Return [x, y] of the center of cell containing provided text 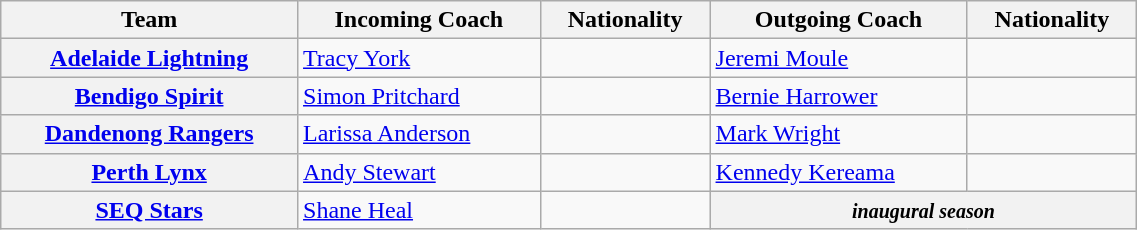
Adelaide Lightning [150, 58]
Dandenong Rangers [150, 134]
Outgoing Coach [838, 20]
SEQ Stars [150, 210]
Incoming Coach [420, 20]
Larissa Anderson [420, 134]
Perth Lynx [150, 172]
Shane Heal [420, 210]
Jeremi Moule [838, 58]
Bernie Harrower [838, 96]
Mark Wright [838, 134]
Kennedy Kereama [838, 172]
Tracy York [420, 58]
Bendigo Spirit [150, 96]
Andy Stewart [420, 172]
inaugural season [924, 210]
Team [150, 20]
Simon Pritchard [420, 96]
